Extract the (X, Y) coordinate from the center of the cell holding the provided text.  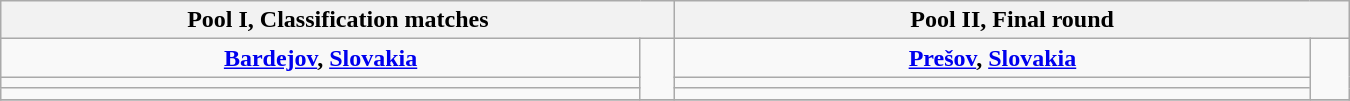
Pool I, Classification matches (338, 20)
Pool II, Final round (1012, 20)
Prešov, Slovakia (992, 58)
Bardejov, Slovakia (321, 58)
